Return the (X, Y) coordinate for the center point of the cell that contains the specified text.  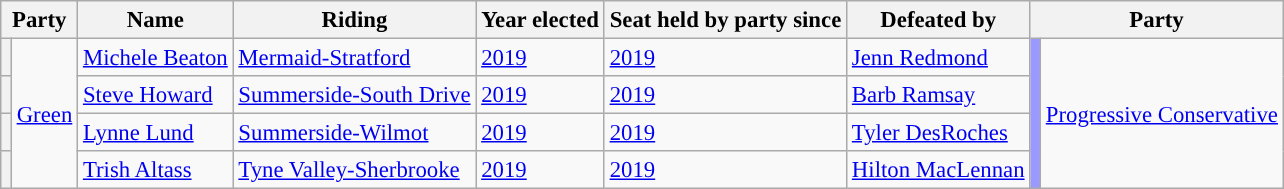
Summerside-South Drive (354, 95)
Mermaid-Stratford (354, 58)
Seat held by party since (725, 20)
Barb Ramsay (938, 95)
Trish Altass (156, 170)
Steve Howard (156, 95)
Name (156, 20)
Hilton MacLennan (938, 170)
Jenn Redmond (938, 58)
Summerside-Wilmot (354, 133)
Michele Beaton (156, 58)
Green (44, 114)
Tyne Valley-Sherbrooke (354, 170)
Progressive Conservative (1162, 114)
Year elected (540, 20)
Tyler DesRoches (938, 133)
Riding (354, 20)
Defeated by (938, 20)
Lynne Lund (156, 133)
